For the text-containing cell, return its midpoint in (x, y) coordinate format. 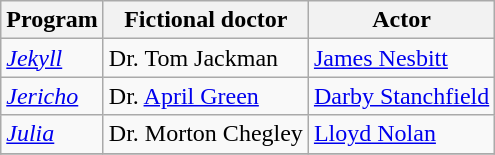
Jekyll (52, 58)
Fictional doctor (206, 20)
Darby Stanchfield (401, 96)
Julia (52, 134)
Dr. Tom Jackman (206, 58)
Program (52, 20)
James Nesbitt (401, 58)
Dr. April Green (206, 96)
Dr. Morton Chegley (206, 134)
Actor (401, 20)
Jericho (52, 96)
Lloyd Nolan (401, 134)
